Detect which cell encompasses the target text, then output its [X, Y] center coordinate. 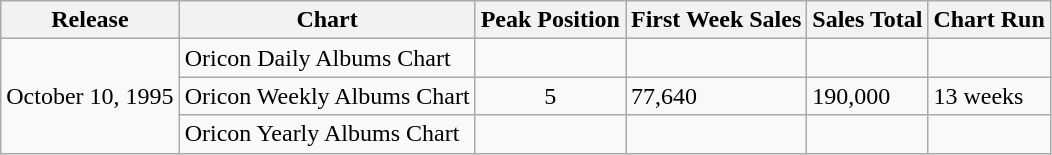
77,640 [716, 96]
Chart Run [989, 20]
13 weeks [989, 96]
First Week Sales [716, 20]
October 10, 1995 [90, 96]
Oricon Daily Albums Chart [327, 58]
190,000 [868, 96]
Sales Total [868, 20]
Peak Position [550, 20]
Release [90, 20]
Chart [327, 20]
5 [550, 96]
Oricon Yearly Albums Chart [327, 134]
Oricon Weekly Albums Chart [327, 96]
